Detect which cell encompasses the target text, then output its [x, y] center coordinate. 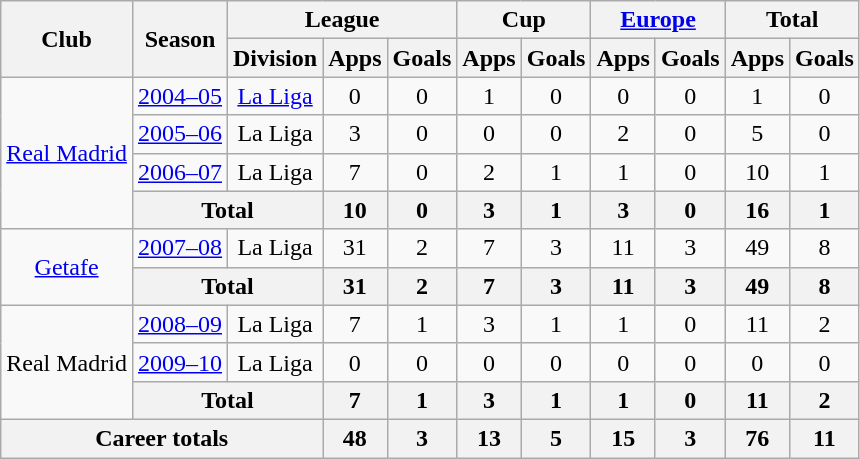
13 [489, 438]
Club [67, 39]
Getafe [67, 267]
Cup [524, 20]
2004–05 [180, 96]
15 [623, 438]
2005–06 [180, 134]
Division [276, 58]
Season [180, 39]
48 [355, 438]
2007–08 [180, 248]
2006–07 [180, 172]
2009–10 [180, 362]
League [342, 20]
2008–09 [180, 324]
Career totals [162, 438]
Europe [658, 20]
16 [757, 210]
76 [757, 438]
